Output the [x, y] coordinate of the center of the cell containing the given text.  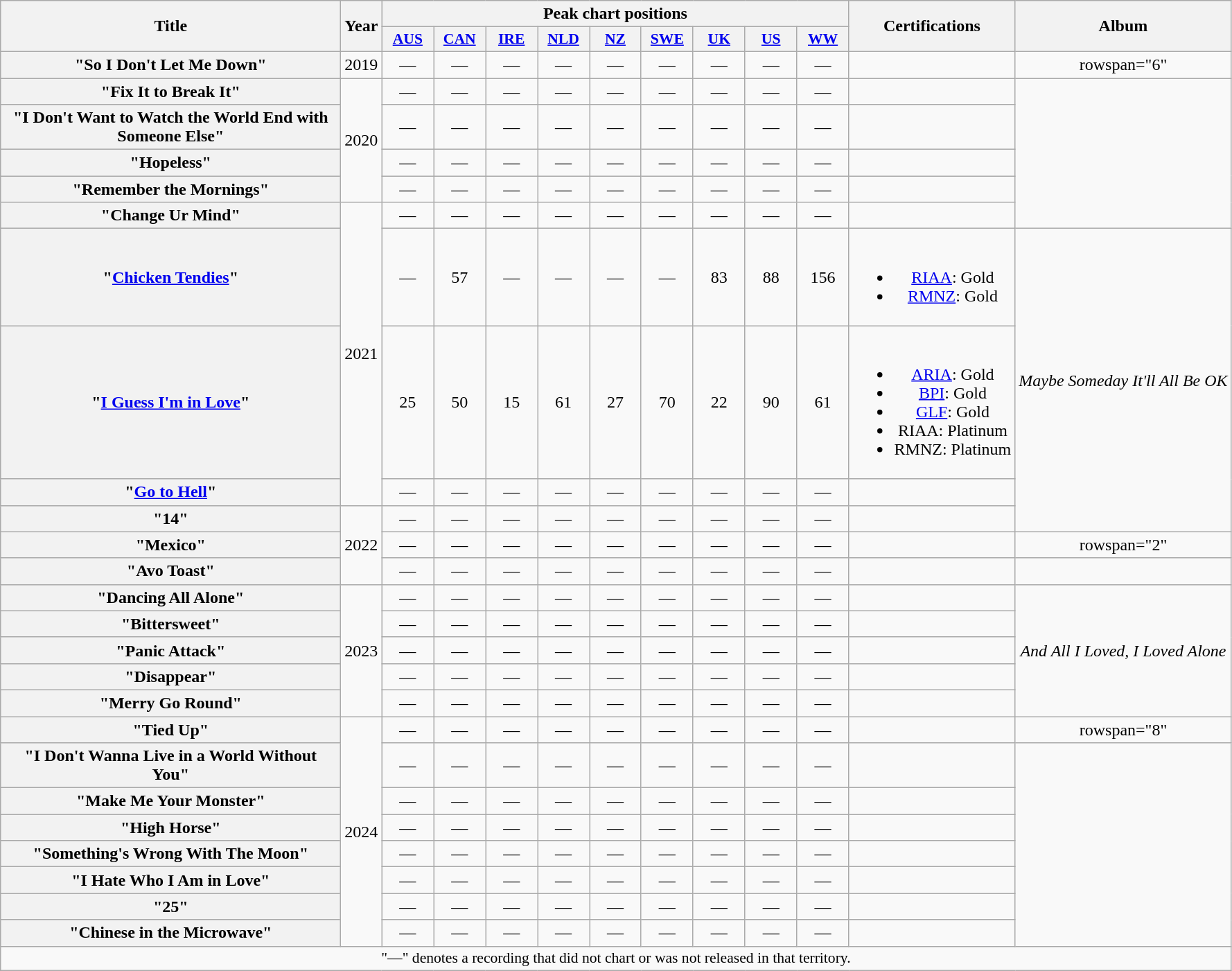
"Something's Wrong With The Moon" [170, 854]
"Bittersweet" [170, 624]
2021 [362, 353]
57 [460, 277]
"So I Don't Let Me Down" [170, 64]
"Chinese in the Microwave" [170, 933]
2019 [362, 64]
CAN [460, 40]
"I Guess I'm in Love" [170, 402]
"I Don't Want to Watch the World End with Someone Else" [170, 128]
"Fix It to Break It" [170, 91]
22 [719, 402]
UK [719, 40]
Title [170, 26]
"Make Me Your Monster" [170, 801]
"Merry Go Round" [170, 703]
WW [823, 40]
"High Horse" [170, 828]
83 [719, 277]
15 [511, 402]
"Mexico" [170, 545]
rowspan="6" [1123, 64]
"Chicken Tendies" [170, 277]
SWE [667, 40]
"Avo Toast" [170, 571]
Certifications [932, 26]
"Change Ur Mind" [170, 216]
2024 [362, 832]
88 [771, 277]
Year [362, 26]
27 [615, 402]
"Dancing All Alone" [170, 597]
"Panic Attack" [170, 650]
ARIA: GoldBPI: GoldGLF: GoldRIAA: PlatinumRMNZ: Platinum [932, 402]
"Tied Up" [170, 730]
NLD [564, 40]
NZ [615, 40]
"Hopeless" [170, 163]
RIAA: GoldRMNZ: Gold [932, 277]
25 [407, 402]
"14" [170, 518]
And All I Loved, I Loved Alone [1123, 650]
2020 [362, 140]
156 [823, 277]
"25" [170, 907]
"I Hate Who I Am in Love" [170, 880]
50 [460, 402]
90 [771, 402]
Maybe Someday It'll All Be OK [1123, 380]
Peak chart positions [615, 14]
"Disappear" [170, 676]
70 [667, 402]
2022 [362, 545]
2023 [362, 650]
rowspan="2" [1123, 545]
AUS [407, 40]
rowspan="8" [1123, 730]
"I Don't Wanna Live in a World Without You" [170, 765]
IRE [511, 40]
Album [1123, 26]
US [771, 40]
"Remember the Mornings" [170, 189]
"Go to Hell" [170, 492]
"—" denotes a recording that did not chart or was not released in that territory. [616, 959]
